Identify which cell holds the provided text, then report its [x, y] central coordinate. 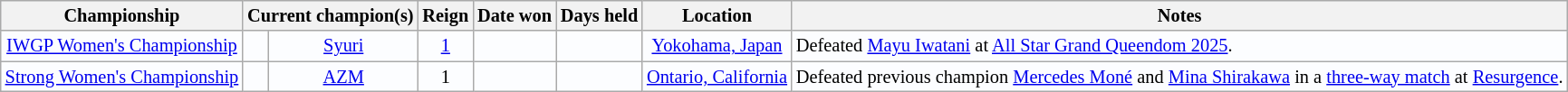
Date won [515, 15]
Strong Women's Championship [121, 77]
Defeated Mayu Iwatani at All Star Grand Queendom 2025. [1179, 46]
AZM [344, 77]
Reign [446, 15]
Defeated previous champion Mercedes Moné and Mina Shirakawa in a three-way match at Resurgence. [1179, 77]
Notes [1179, 15]
Championship [121, 15]
Syuri [344, 46]
IWGP Women's Championship [121, 46]
Current champion(s) [330, 15]
Location [717, 15]
Days held [600, 15]
Yokohama, Japan [717, 46]
Ontario, California [717, 77]
